Scan for the cell matching the given text and deliver its (x, y) coordinate at center. 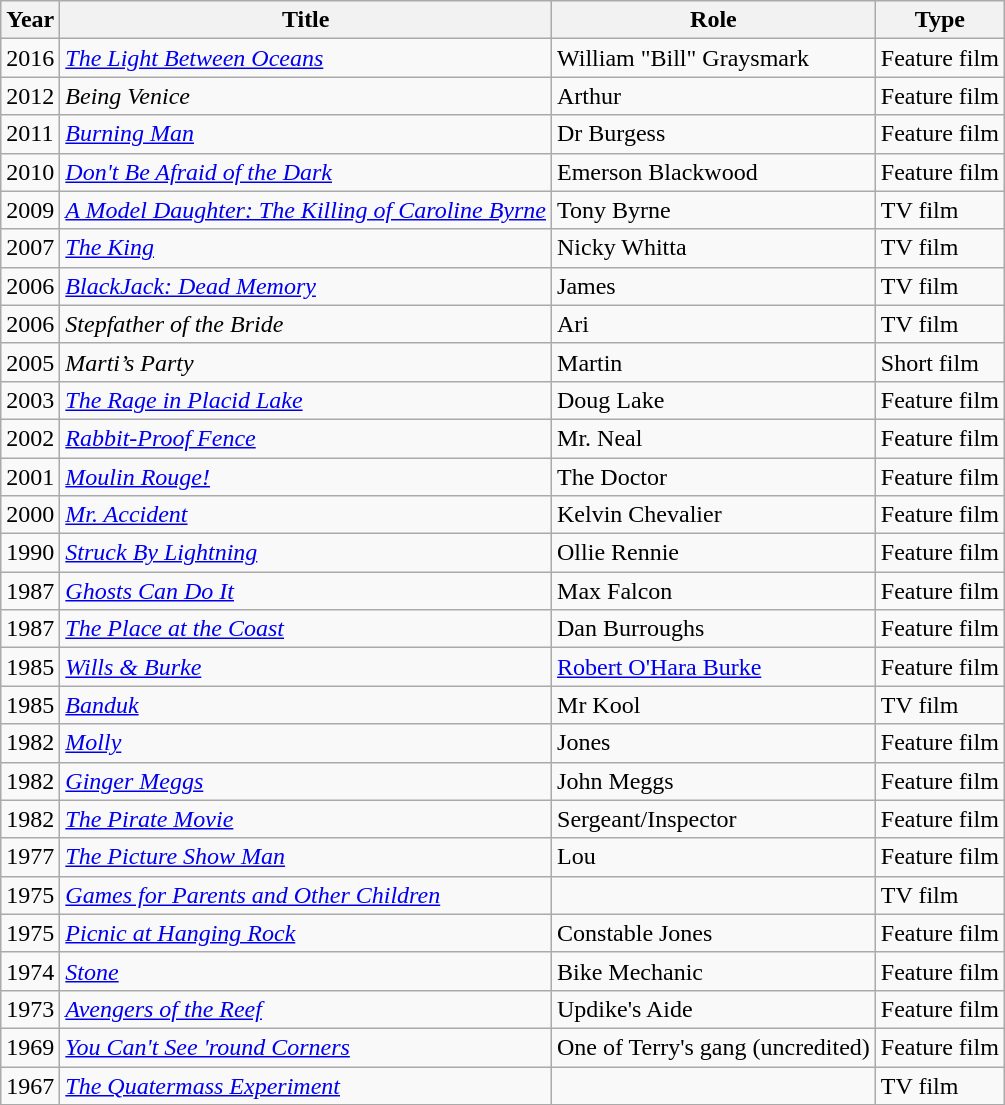
The Rage in Placid Lake (306, 400)
Title (306, 20)
Ghosts Can Do It (306, 591)
Arthur (714, 96)
Molly (306, 743)
Wills & Burke (306, 667)
Stone (306, 971)
Updike's Aide (714, 1009)
The Place at the Coast (306, 629)
1977 (30, 857)
Doug Lake (714, 400)
You Can't See 'round Corners (306, 1047)
Robert O'Hara Burke (714, 667)
Games for Parents and Other Children (306, 895)
Sergeant/Inspector (714, 819)
Stepfather of the Bride (306, 324)
2003 (30, 400)
Dan Burroughs (714, 629)
Type (940, 20)
Burning Man (306, 134)
1990 (30, 553)
1969 (30, 1047)
Rabbit-Proof Fence (306, 438)
Jones (714, 743)
Kelvin Chevalier (714, 515)
1974 (30, 971)
The Picture Show Man (306, 857)
2010 (30, 172)
Being Venice (306, 96)
Ari (714, 324)
Lou (714, 857)
2016 (30, 58)
Martin (714, 362)
The Light Between Oceans (306, 58)
2012 (30, 96)
Year (30, 20)
Emerson Blackwood (714, 172)
2011 (30, 134)
Avengers of the Reef (306, 1009)
Role (714, 20)
1973 (30, 1009)
2000 (30, 515)
BlackJack: Dead Memory (306, 286)
Ollie Rennie (714, 553)
The King (306, 248)
Marti’s Party (306, 362)
Mr. Accident (306, 515)
Max Falcon (714, 591)
Mr Kool (714, 705)
Banduk (306, 705)
The Doctor (714, 477)
2009 (30, 210)
The Quatermass Experiment (306, 1085)
Bike Mechanic (714, 971)
The Pirate Movie (306, 819)
2002 (30, 438)
Ginger Meggs (306, 781)
Tony Byrne (714, 210)
Nicky Whitta (714, 248)
Struck By Lightning (306, 553)
A Model Daughter: The Killing of Caroline Byrne (306, 210)
2001 (30, 477)
2007 (30, 248)
Moulin Rouge! (306, 477)
Dr Burgess (714, 134)
James (714, 286)
1967 (30, 1085)
One of Terry's gang (uncredited) (714, 1047)
John Meggs (714, 781)
Mr. Neal (714, 438)
2005 (30, 362)
Picnic at Hanging Rock (306, 933)
Constable Jones (714, 933)
Don't Be Afraid of the Dark (306, 172)
William "Bill" Graysmark (714, 58)
Short film (940, 362)
